Determine the [x, y] coordinate at the center of the cell enclosing the given text.  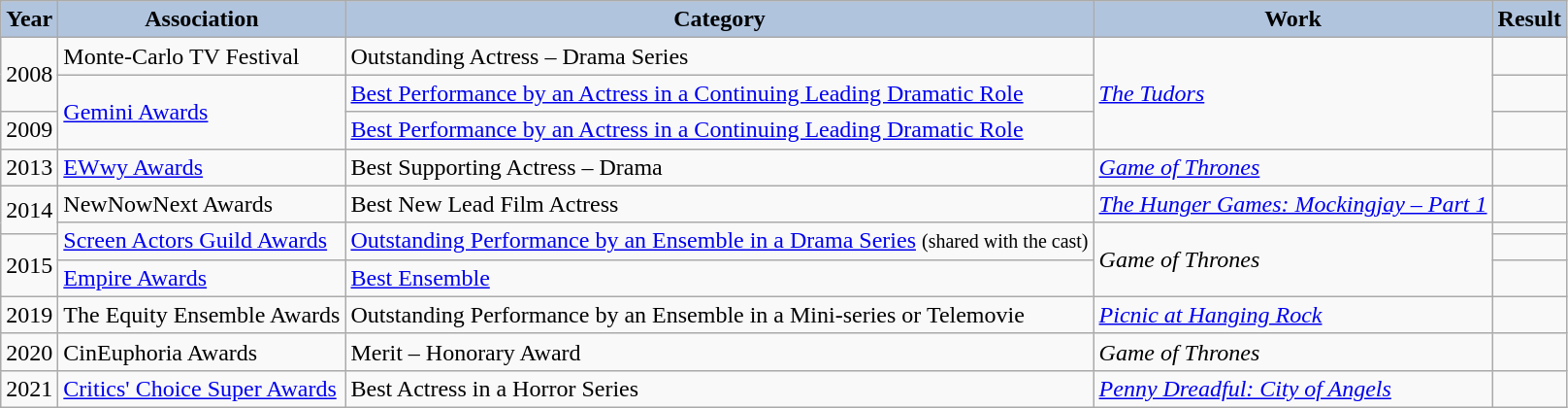
Category [720, 19]
EWwy Awards [202, 167]
Year [29, 19]
Work [1292, 19]
Best Actress in a Horror Series [720, 389]
2009 [29, 130]
Merit – Honorary Award [720, 352]
2014 [29, 210]
Outstanding Performance by an Ensemble in a Drama Series (shared with the cast) [720, 241]
The Equity Ensemble Awards [202, 315]
2008 [29, 75]
Association [202, 19]
Outstanding Performance by an Ensemble in a Mini-series or Telemovie [720, 315]
Gemini Awards [202, 112]
Screen Actors Guild Awards [202, 241]
The Hunger Games: Mockingjay – Part 1 [1292, 204]
NewNowNext Awards [202, 204]
2013 [29, 167]
CinEuphoria Awards [202, 352]
Picnic at Hanging Rock [1292, 315]
Best Supporting Actress – Drama [720, 167]
2021 [29, 389]
2015 [29, 264]
Result [1529, 19]
Monte-Carlo TV Festival [202, 56]
Empire Awards [202, 278]
Penny Dreadful: City of Angels [1292, 389]
Best Ensemble [720, 278]
Outstanding Actress – Drama Series [720, 56]
The Tudors [1292, 93]
Critics' Choice Super Awards [202, 389]
2019 [29, 315]
2020 [29, 352]
Best New Lead Film Actress [720, 204]
